For the text-containing cell, return its midpoint in [x, y] coordinate format. 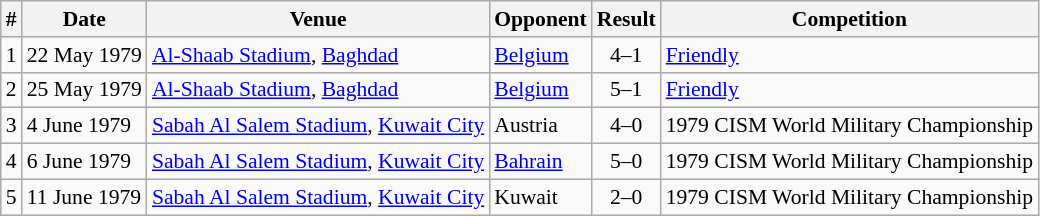
2–0 [626, 197]
# [12, 19]
Austria [540, 126]
4–0 [626, 126]
4 [12, 162]
Kuwait [540, 197]
Competition [850, 19]
25 May 1979 [84, 90]
Date [84, 19]
1 [12, 55]
5–0 [626, 162]
4–1 [626, 55]
3 [12, 126]
Venue [318, 19]
2 [12, 90]
6 June 1979 [84, 162]
4 June 1979 [84, 126]
5 [12, 197]
5–1 [626, 90]
Opponent [540, 19]
Bahrain [540, 162]
11 June 1979 [84, 197]
22 May 1979 [84, 55]
Result [626, 19]
